Identify which cell holds the provided text, then report its (X, Y) central coordinate. 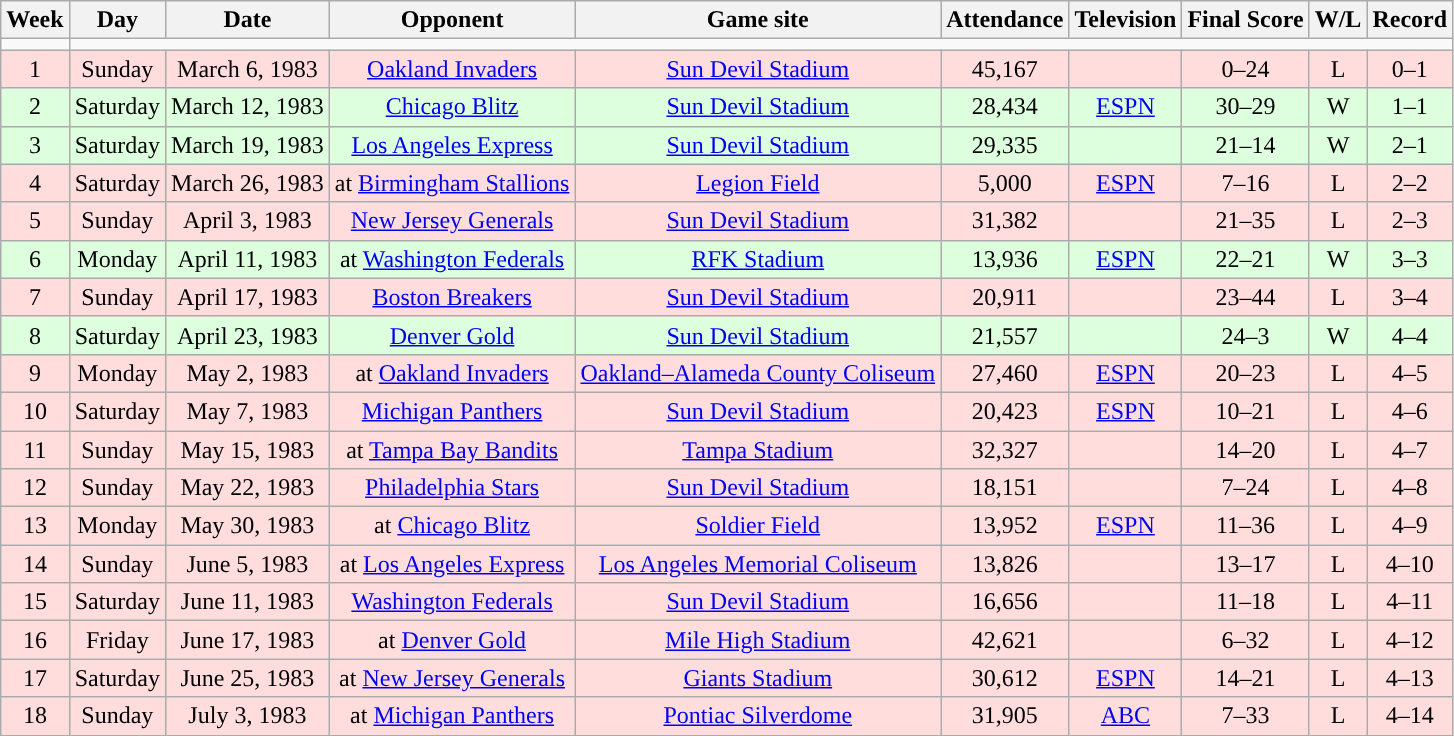
4–14 (1410, 716)
30–29 (1246, 107)
April 17, 1983 (248, 297)
13,826 (1005, 564)
13–17 (1246, 564)
Soldier Field (758, 526)
Attendance (1005, 20)
Tampa Stadium (758, 449)
27,460 (1005, 373)
20,911 (1005, 297)
4–5 (1410, 373)
at Michigan Panthers (452, 716)
14–21 (1246, 678)
2–1 (1410, 145)
31,905 (1005, 716)
July 3, 1983 (248, 716)
Oakland–Alameda County Coliseum (758, 373)
11–18 (1246, 602)
June 17, 1983 (248, 640)
14–20 (1246, 449)
18,151 (1005, 488)
at Tampa Bay Bandits (452, 449)
5 (35, 221)
May 2, 1983 (248, 373)
May 30, 1983 (248, 526)
7–33 (1246, 716)
32,327 (1005, 449)
22–21 (1246, 259)
W/L (1338, 20)
March 12, 1983 (248, 107)
Los Angeles Express (452, 145)
Boston Breakers (452, 297)
21,557 (1005, 335)
June 5, 1983 (248, 564)
at Washington Federals (452, 259)
6 (35, 259)
June 11, 1983 (248, 602)
29,335 (1005, 145)
42,621 (1005, 640)
April 3, 1983 (248, 221)
May 7, 1983 (248, 411)
11–36 (1246, 526)
Philadelphia Stars (452, 488)
at Denver Gold (452, 640)
0–1 (1410, 69)
Day (117, 20)
4–13 (1410, 678)
6–32 (1246, 640)
RFK Stadium (758, 259)
Record (1410, 20)
7 (35, 297)
0–24 (1246, 69)
4–11 (1410, 602)
April 23, 1983 (248, 335)
10 (35, 411)
Washington Federals (452, 602)
Final Score (1246, 20)
at Chicago Blitz (452, 526)
23–44 (1246, 297)
13,936 (1005, 259)
at Los Angeles Express (452, 564)
March 19, 1983 (248, 145)
at Oakland Invaders (452, 373)
Mile High Stadium (758, 640)
Opponent (452, 20)
9 (35, 373)
Denver Gold (452, 335)
at Birmingham Stallions (452, 183)
16 (35, 640)
4–10 (1410, 564)
May 15, 1983 (248, 449)
11 (35, 449)
3–4 (1410, 297)
15 (35, 602)
7–16 (1246, 183)
Friday (117, 640)
at New Jersey Generals (452, 678)
3 (35, 145)
4 (35, 183)
18 (35, 716)
1–1 (1410, 107)
1 (35, 69)
8 (35, 335)
13 (35, 526)
2–2 (1410, 183)
4–7 (1410, 449)
10–21 (1246, 411)
Giants Stadium (758, 678)
2 (35, 107)
45,167 (1005, 69)
New Jersey Generals (452, 221)
Legion Field (758, 183)
20–23 (1246, 373)
Los Angeles Memorial Coliseum (758, 564)
4–6 (1410, 411)
ABC (1126, 716)
Oakland Invaders (452, 69)
13,952 (1005, 526)
April 11, 1983 (248, 259)
March 26, 1983 (248, 183)
7–24 (1246, 488)
March 6, 1983 (248, 69)
Game site (758, 20)
4–9 (1410, 526)
5,000 (1005, 183)
31,382 (1005, 221)
June 25, 1983 (248, 678)
Television (1126, 20)
28,434 (1005, 107)
12 (35, 488)
21–14 (1246, 145)
4–8 (1410, 488)
21–35 (1246, 221)
14 (35, 564)
4–12 (1410, 640)
Pontiac Silverdome (758, 716)
Week (35, 20)
2–3 (1410, 221)
16,656 (1005, 602)
30,612 (1005, 678)
20,423 (1005, 411)
3–3 (1410, 259)
May 22, 1983 (248, 488)
Michigan Panthers (452, 411)
Date (248, 20)
4–4 (1410, 335)
Chicago Blitz (452, 107)
17 (35, 678)
24–3 (1246, 335)
